Provide the [X, Y] coordinate of the cell's center where the given text is located.  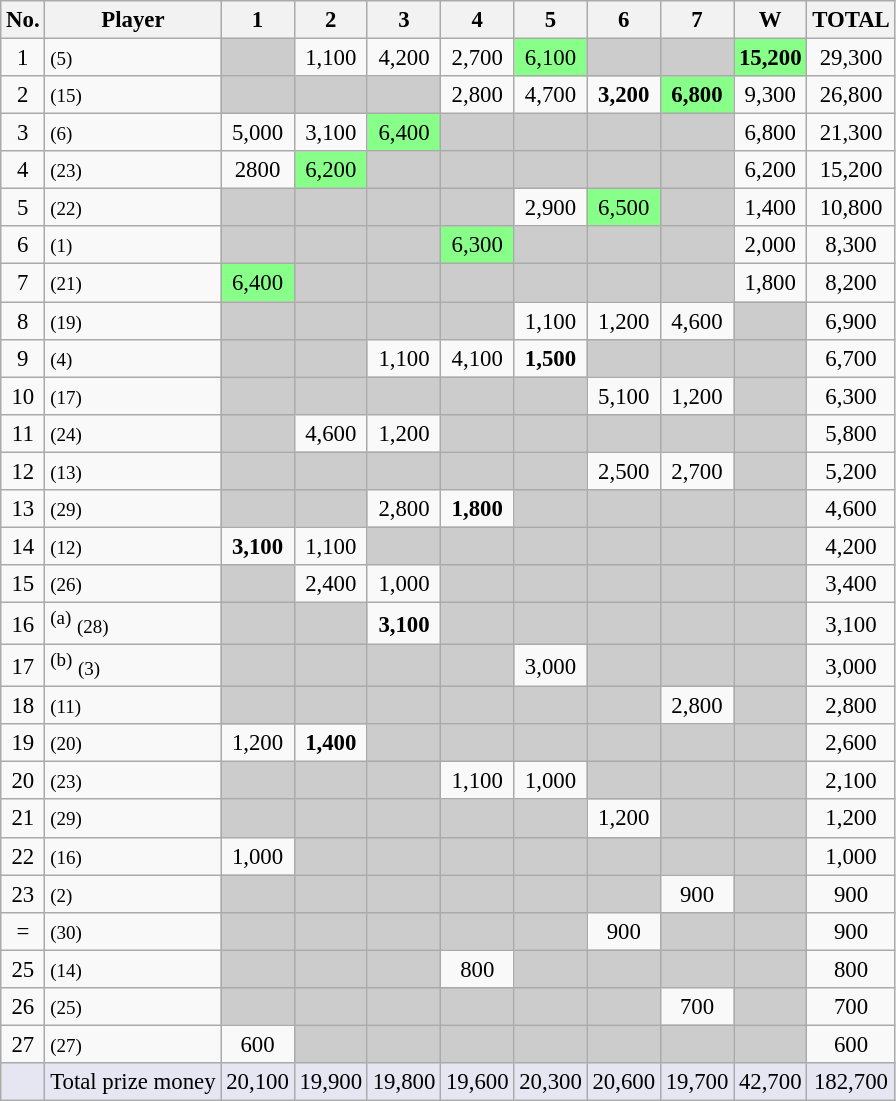
2,100 [851, 781]
3,200 [624, 95]
42,700 [770, 1082]
12 [23, 471]
(21) [133, 283]
182,700 [851, 1082]
10,800 [851, 208]
Total prize money [133, 1082]
W [770, 20]
(15) [133, 95]
(b) (3) [133, 666]
4,100 [478, 358]
(6) [133, 133]
(16) [133, 856]
18 [23, 706]
6,500 [624, 208]
19,600 [478, 1082]
(26) [133, 584]
8,300 [851, 245]
16 [23, 623]
26,800 [851, 95]
(17) [133, 396]
(27) [133, 1044]
TOTAL [851, 20]
27 [23, 1044]
20,600 [624, 1082]
21,300 [851, 133]
(4) [133, 358]
(12) [133, 546]
20,300 [550, 1082]
1,500 [550, 358]
(30) [133, 931]
4,700 [550, 95]
11 [23, 433]
2,500 [624, 471]
No. [23, 20]
23 [23, 894]
(2) [133, 894]
= [23, 931]
19,800 [404, 1082]
19,900 [330, 1082]
15 [23, 584]
26 [23, 1007]
(25) [133, 1007]
(22) [133, 208]
17 [23, 666]
(24) [133, 433]
9,300 [770, 95]
5,200 [851, 471]
(a) (28) [133, 623]
2,400 [330, 584]
5,800 [851, 433]
5,000 [258, 133]
10 [23, 396]
25 [23, 969]
8 [23, 321]
(19) [133, 321]
2,900 [550, 208]
2800 [258, 170]
8,200 [851, 283]
29,300 [851, 58]
9 [23, 358]
(1) [133, 245]
19 [23, 743]
6,700 [851, 358]
5,100 [624, 396]
(11) [133, 706]
20,100 [258, 1082]
(14) [133, 969]
13 [23, 509]
6,100 [550, 58]
Player [133, 20]
21 [23, 819]
14 [23, 546]
19,700 [696, 1082]
(5) [133, 58]
2,600 [851, 743]
6,900 [851, 321]
2,000 [770, 245]
(13) [133, 471]
(20) [133, 743]
3,400 [851, 584]
20 [23, 781]
22 [23, 856]
